For the text-containing cell, return its midpoint in [X, Y] coordinate format. 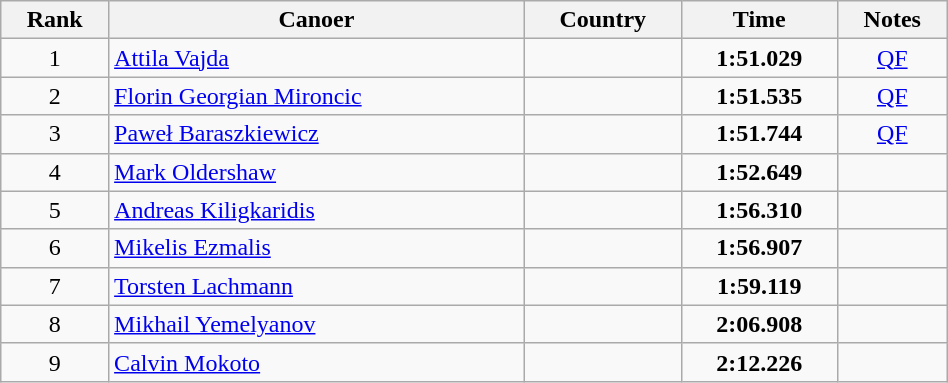
Canoer [317, 20]
5 [55, 210]
1:59.119 [759, 286]
Torsten Lachmann [317, 286]
Mark Oldershaw [317, 172]
Rank [55, 20]
3 [55, 134]
Florin Georgian Mironcic [317, 96]
Attila Vajda [317, 58]
1:51.744 [759, 134]
Country [602, 20]
1:52.649 [759, 172]
2 [55, 96]
9 [55, 362]
8 [55, 324]
2:12.226 [759, 362]
Mikhail Yemelyanov [317, 324]
7 [55, 286]
1:51.029 [759, 58]
Mikelis Ezmalis [317, 248]
Paweł Baraszkiewicz [317, 134]
6 [55, 248]
Notes [892, 20]
1:56.907 [759, 248]
Andreas Kiligkaridis [317, 210]
Time [759, 20]
4 [55, 172]
1 [55, 58]
1:56.310 [759, 210]
1:51.535 [759, 96]
Calvin Mokoto [317, 362]
2:06.908 [759, 324]
